Pinpoint the cell where the given text exists, returning its (X, Y) midpoint coordinate. 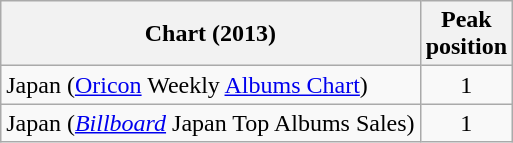
Peakposition (466, 34)
Japan (Oricon Weekly Albums Chart) (210, 85)
Chart (2013) (210, 34)
Japan (Billboard Japan Top Albums Sales) (210, 123)
